Output the [x, y] coordinate of the center of the cell containing the given text.  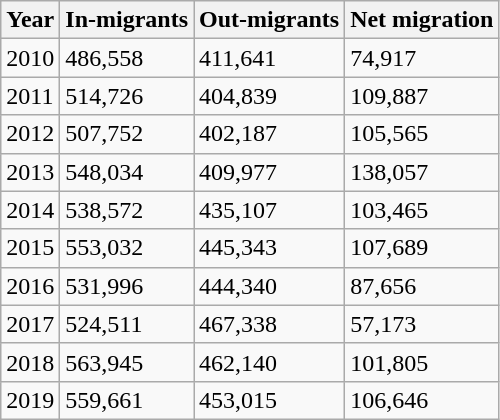
2016 [30, 286]
2018 [30, 362]
2013 [30, 172]
2017 [30, 324]
57,173 [422, 324]
435,107 [270, 210]
Year [30, 20]
103,465 [422, 210]
In-migrants [127, 20]
453,015 [270, 400]
2012 [30, 134]
548,034 [127, 172]
138,057 [422, 172]
559,661 [127, 400]
101,805 [422, 362]
531,996 [127, 286]
Out-migrants [270, 20]
107,689 [422, 248]
87,656 [422, 286]
105,565 [422, 134]
404,839 [270, 96]
445,343 [270, 248]
444,340 [270, 286]
524,511 [127, 324]
507,752 [127, 134]
2011 [30, 96]
486,558 [127, 58]
553,032 [127, 248]
409,977 [270, 172]
109,887 [422, 96]
514,726 [127, 96]
467,338 [270, 324]
74,917 [422, 58]
Net migration [422, 20]
2019 [30, 400]
538,572 [127, 210]
2014 [30, 210]
2010 [30, 58]
402,187 [270, 134]
462,140 [270, 362]
411,641 [270, 58]
2015 [30, 248]
106,646 [422, 400]
563,945 [127, 362]
